Return the [x, y] coordinate for the center point of the cell that contains the specified text.  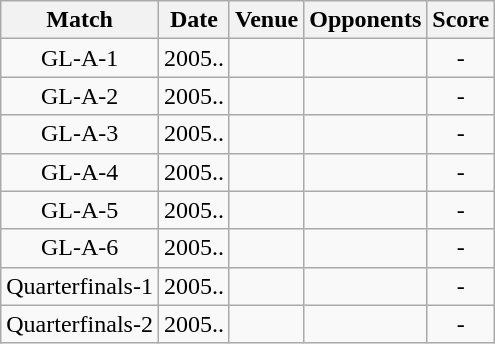
Venue [266, 20]
Score [461, 20]
GL-A-1 [80, 58]
Date [194, 20]
Opponents [366, 20]
Match [80, 20]
GL-A-4 [80, 172]
GL-A-3 [80, 134]
GL-A-5 [80, 210]
Quarterfinals-2 [80, 324]
GL-A-2 [80, 96]
GL-A-6 [80, 248]
Quarterfinals-1 [80, 286]
